For the text-containing cell, return its midpoint in (X, Y) coordinate format. 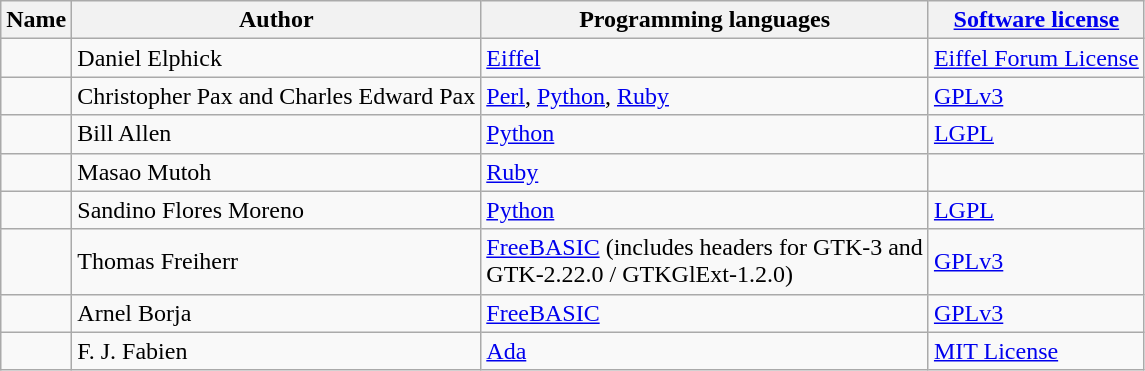
Eiffel Forum License (1036, 58)
Software license (1036, 20)
Ada (705, 351)
Arnel Borja (276, 313)
Eiffel (705, 58)
Bill Allen (276, 134)
Daniel Elphick (276, 58)
FreeBASIC (705, 313)
Masao Mutoh (276, 172)
Christopher Pax and Charles Edward Pax (276, 96)
Programming languages (705, 20)
Author (276, 20)
Ruby (705, 172)
FreeBASIC (includes headers for GTK-3 andGTK-2.22.0 / GTKGlExt-1.2.0) (705, 262)
MIT License (1036, 351)
Thomas Freiherr (276, 262)
Sandino Flores Moreno (276, 210)
F. J. Fabien (276, 351)
Name (36, 20)
Perl, Python, Ruby (705, 96)
